From the cell containing the given text, extract its center point as [X, Y] coordinate. 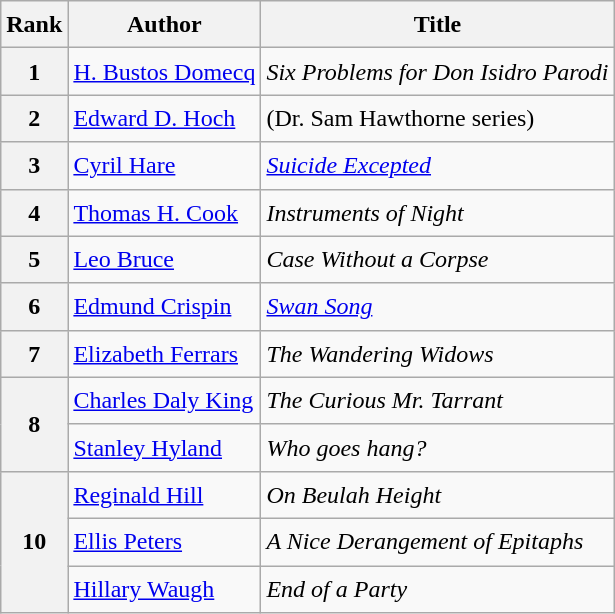
Who goes hang? [438, 448]
End of a Party [438, 590]
7 [34, 354]
The Curious Mr. Tarrant [438, 400]
Instruments of Night [438, 212]
Six Problems for Don Isidro Parodi [438, 72]
Charles Daly King [164, 400]
5 [34, 260]
The Wandering Widows [438, 354]
Leo Bruce [164, 260]
Rank [34, 24]
1 [34, 72]
Cyril Hare [164, 166]
8 [34, 424]
6 [34, 306]
Edmund Crispin [164, 306]
3 [34, 166]
Swan Song [438, 306]
Reginald Hill [164, 494]
Edward D. Hoch [164, 118]
4 [34, 212]
Case Without a Corpse [438, 260]
Ellis Peters [164, 542]
Stanley Hyland [164, 448]
H. Bustos Domecq [164, 72]
10 [34, 542]
Elizabeth Ferrars [164, 354]
(Dr. Sam Hawthorne series) [438, 118]
Thomas H. Cook [164, 212]
2 [34, 118]
On Beulah Height [438, 494]
Title [438, 24]
Suicide Excepted [438, 166]
Hillary Waugh [164, 590]
Author [164, 24]
A Nice Derangement of Epitaphs [438, 542]
